Identify which cell holds the provided text, then report its [x, y] central coordinate. 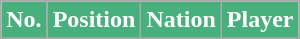
No. [24, 20]
Nation [181, 20]
Player [260, 20]
Position [94, 20]
